Provide the (x, y) coordinate of the cell's center where the given text is located.  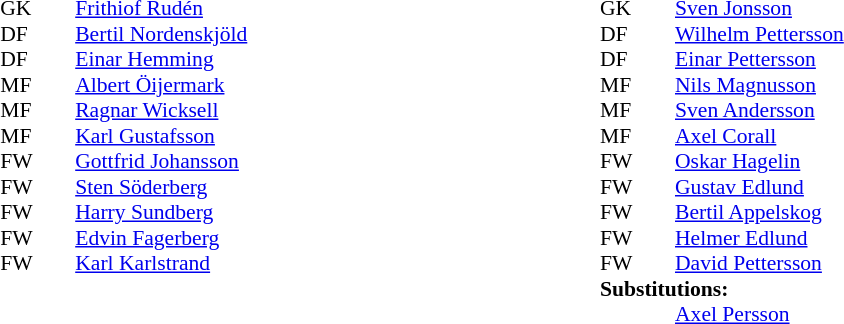
Oskar Hagelin (760, 161)
Gustav Edlund (760, 187)
Helmer Edlund (760, 238)
Einar Pettersson (760, 59)
Ragnar Wicksell (161, 111)
Sven Andersson (760, 111)
Edvin Fagerberg (161, 238)
Substitutions: (722, 289)
Karl Karlstrand (161, 263)
Bertil Nordenskjöld (161, 34)
Axel Corall (760, 136)
Albert Öijermark (161, 85)
Gottfrid Johansson (161, 161)
Einar Hemming (161, 59)
Nils Magnusson (760, 85)
Karl Gustafsson (161, 136)
Sten Söderberg (161, 187)
Bertil Appelskog (760, 213)
David Pettersson (760, 263)
Harry Sundberg (161, 213)
Wilhelm Pettersson (760, 34)
